Capture the cell that displays the provided text and extract its (x, y) central coordinate. 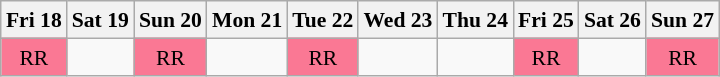
Wed 23 (398, 20)
Sun 27 (682, 20)
Fri 18 (34, 20)
Thu 24 (475, 20)
Sat 19 (100, 20)
Sat 26 (612, 20)
Mon 21 (247, 20)
Tue 22 (322, 20)
Fri 25 (546, 20)
Sun 20 (170, 20)
